Locate the cell with the specified text and output its [x, y] center coordinate. 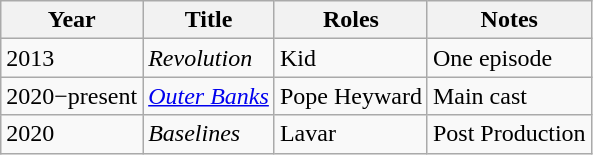
Post Production [509, 134]
Year [72, 20]
One episode [509, 58]
Outer Banks [209, 96]
Roles [350, 20]
Main cast [509, 96]
2020−present [72, 96]
Title [209, 20]
Lavar [350, 134]
Pope Heyward [350, 96]
2020 [72, 134]
Kid [350, 58]
Revolution [209, 58]
Baselines [209, 134]
Notes [509, 20]
2013 [72, 58]
